Output the (X, Y) coordinate of the center of the cell containing the given text.  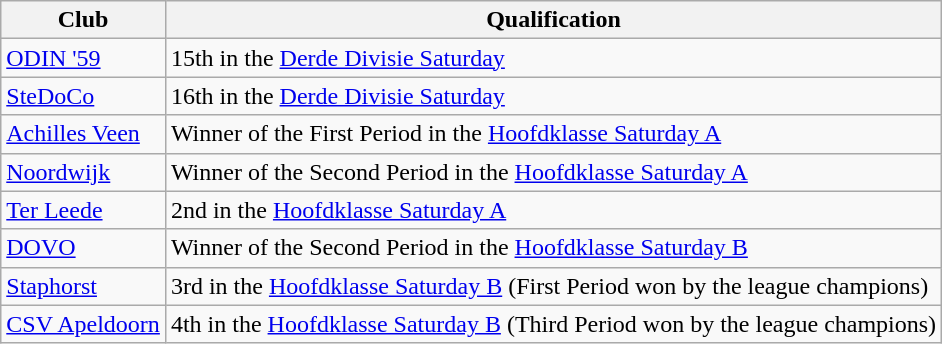
15th in the Derde Divisie Saturday (553, 58)
Staphorst (84, 286)
SteDoCo (84, 96)
4th in the Hoofdklasse Saturday B (Third Period won by the league champions) (553, 324)
DOVO (84, 248)
CSV Apeldoorn (84, 324)
Winner of the First Period in the Hoofdklasse Saturday A (553, 134)
Winner of the Second Period in the Hoofdklasse Saturday B (553, 248)
Noordwijk (84, 172)
Winner of the Second Period in the Hoofdklasse Saturday A (553, 172)
2nd in the Hoofdklasse Saturday A (553, 210)
Achilles Veen (84, 134)
Club (84, 20)
ODIN '59 (84, 58)
3rd in the Hoofdklasse Saturday B (First Period won by the league champions) (553, 286)
Qualification (553, 20)
16th in the Derde Divisie Saturday (553, 96)
Ter Leede (84, 210)
